Determine the (X, Y) coordinate at the center of the cell enclosing the given text.  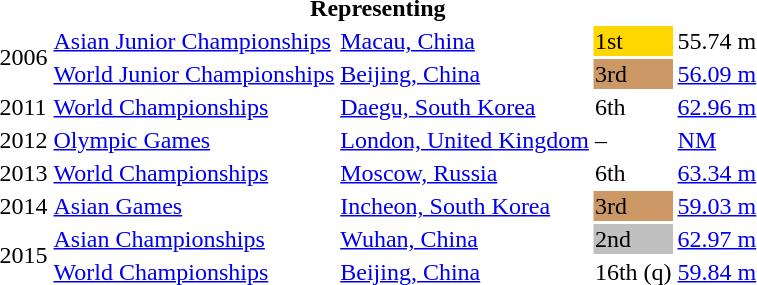
World Junior Championships (194, 74)
Wuhan, China (465, 239)
1st (633, 41)
Beijing, China (465, 74)
Asian Championships (194, 239)
London, United Kingdom (465, 140)
Daegu, South Korea (465, 107)
– (633, 140)
Olympic Games (194, 140)
Asian Junior Championships (194, 41)
Moscow, Russia (465, 173)
2nd (633, 239)
Asian Games (194, 206)
Macau, China (465, 41)
Incheon, South Korea (465, 206)
